For the text-containing cell, return its midpoint in [x, y] coordinate format. 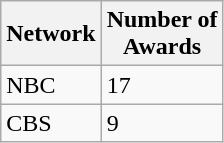
CBS [51, 123]
Network [51, 34]
9 [162, 123]
17 [162, 85]
NBC [51, 85]
Number ofAwards [162, 34]
